Identify which cell holds the provided text, then report its [x, y] central coordinate. 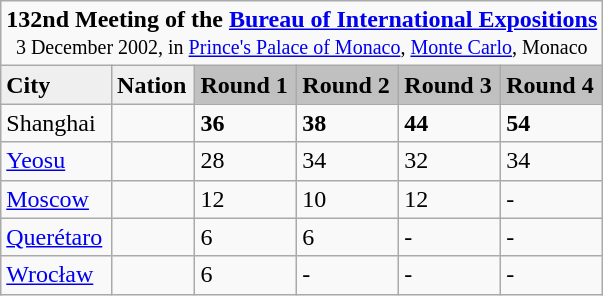
28 [246, 161]
10 [348, 199]
Nation [154, 85]
Yeosu [56, 161]
36 [246, 123]
132nd Meeting of the Bureau of International Expositions3 December 2002, in Prince's Palace of Monaco, Monte Carlo, Monaco [302, 34]
38 [348, 123]
54 [552, 123]
Shanghai [56, 123]
Round 1 [246, 85]
Round 4 [552, 85]
Moscow [56, 199]
44 [450, 123]
City [56, 85]
Wrocław [56, 275]
32 [450, 161]
Round 3 [450, 85]
Round 2 [348, 85]
Querétaro [56, 237]
